Output the [X, Y] coordinate of the center of the cell containing the given text.  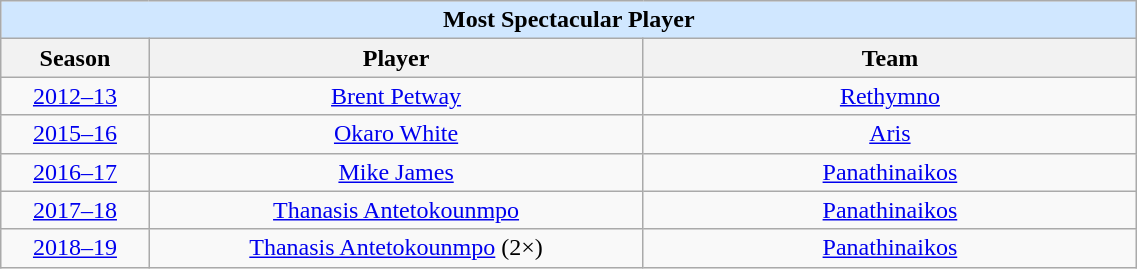
Most Spectacular Player [569, 20]
2015–16 [75, 134]
2018–19 [75, 248]
Rethymno [890, 96]
Mike James [396, 172]
Aris [890, 134]
Thanasis Antetokounmpo [396, 210]
Thanasis Antetokounmpo (2×) [396, 248]
2012–13 [75, 96]
Player [396, 58]
Brent Petway [396, 96]
Team [890, 58]
Okaro White [396, 134]
2017–18 [75, 210]
Season [75, 58]
2016–17 [75, 172]
